Output the [X, Y] coordinate of the center of the cell containing the given text.  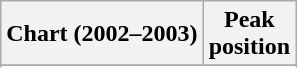
Peakposition [249, 34]
Chart (2002–2003) [102, 34]
